From the cell containing the given text, extract its center point as (X, Y) coordinate. 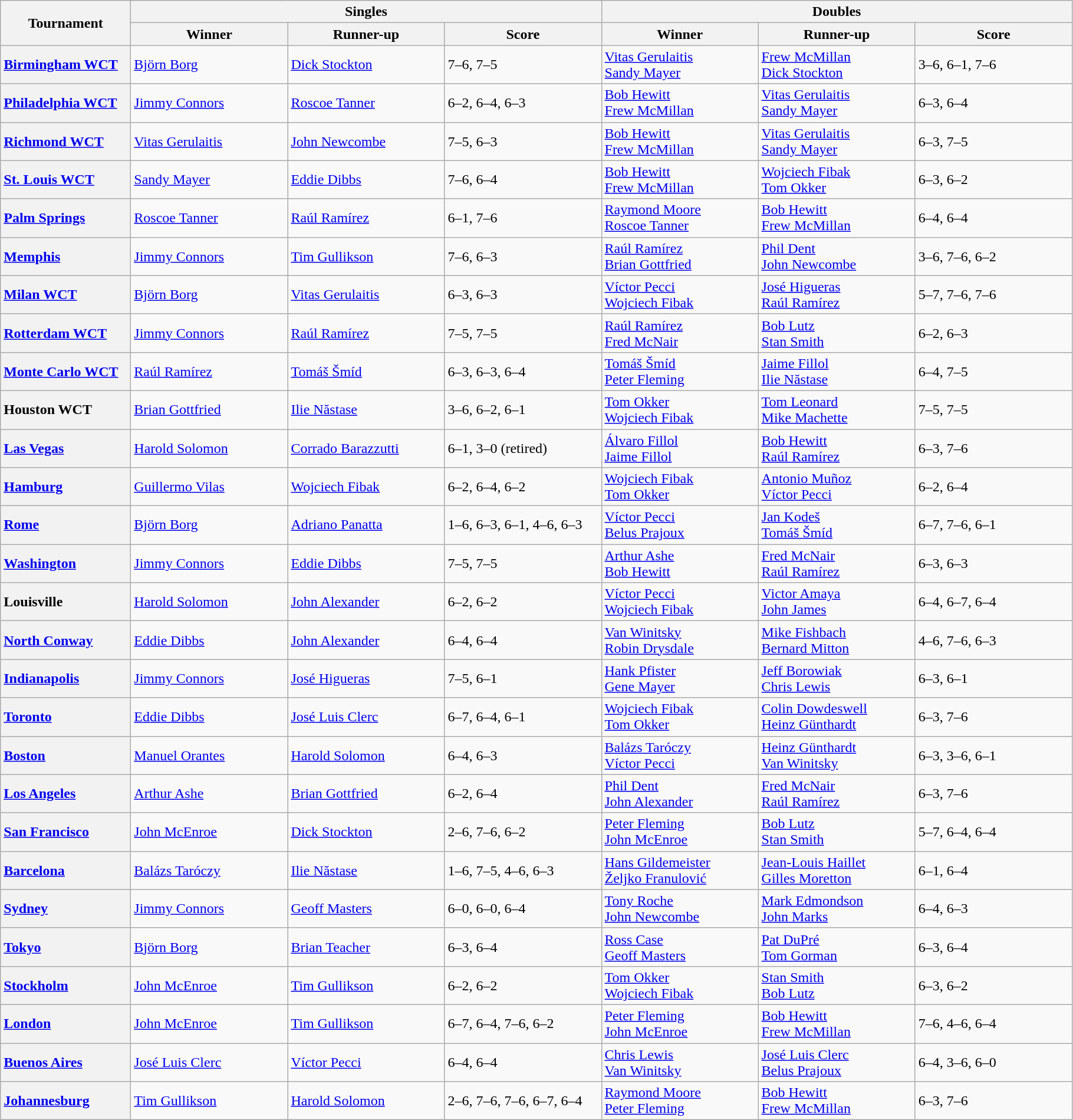
Jean-Louis Haillet Gilles Moretton (837, 871)
Indianapolis (66, 678)
7–6, 6–4 (523, 179)
Tokyo (66, 947)
6–4, 6–7, 6–4 (993, 602)
Hamburg (66, 487)
Boston (66, 755)
Van Winitsky Robin Drysdale (680, 641)
6–1, 6–4 (993, 871)
7–5, 6–1 (523, 678)
Arthur Ashe (209, 794)
Stockholm (66, 985)
San Francisco (66, 832)
St. Louis WCT (66, 179)
Birmingham WCT (66, 65)
6–3, 7–5 (993, 142)
Richmond WCT (66, 142)
Arthur Ashe Bob Hewitt (680, 564)
Sydney (66, 908)
6–2, 6–3 (993, 333)
Sandy Mayer (209, 179)
7–5, 6–3 (523, 142)
1–6, 7–5, 4–6, 6–3 (523, 871)
Singles (366, 12)
6–3, 6–1 (993, 678)
7–6, 6–3 (523, 256)
Washington (66, 564)
6–3, 3–6, 6–1 (993, 755)
Las Vegas (66, 448)
6–7, 6–4, 6–1 (523, 717)
Barcelona (66, 871)
Phil Dent John Alexander (680, 794)
Manuel Orantes (209, 755)
London (66, 1024)
Chris Lewis Van Winitsky (680, 1062)
Rome (66, 525)
3–6, 6–1, 7–6 (993, 65)
6–2, 6–4, 6–2 (523, 487)
Tomáš Šmíd (366, 372)
Adriano Panatta (366, 525)
6–4, 3–6, 6–0 (993, 1062)
Philadelphia WCT (66, 103)
6–7, 6–4, 7–6, 6–2 (523, 1024)
6–0, 6–0, 6–4 (523, 908)
John Newcombe (366, 142)
Jan Kodeš Tomáš Šmíd (837, 525)
6–7, 7–6, 6–1 (993, 525)
Raymond Moore Peter Fleming (680, 1101)
Antonio Muñoz Víctor Pecci (837, 487)
Balázs Taróczy (209, 871)
6–4, 7–5 (993, 372)
Memphis (66, 256)
Jaime Fillol Ilie Năstase (837, 372)
2–6, 7–6, 7–6, 6–7, 6–4 (523, 1101)
Colin Dowdeswell Heinz Günthardt (837, 717)
Doubles (837, 12)
Corrado Barazzutti (366, 448)
Raymond Moore Roscoe Tanner (680, 218)
6–3, 6–3, 6–4 (523, 372)
Heinz Günthardt Van Winitsky (837, 755)
North Conway (66, 641)
Rotterdam WCT (66, 333)
Frew McMillan Dick Stockton (837, 65)
Victor Amaya John James (837, 602)
Johannesburg (66, 1101)
Los Angeles (66, 794)
Álvaro Fillol Jaime Fillol (680, 448)
6–1, 7–6 (523, 218)
José Luis Clerc Belus Prajoux (837, 1062)
2–6, 7–6, 6–2 (523, 832)
José Higueras (366, 678)
Milan WCT (66, 295)
6–1, 3–0 (retired) (523, 448)
6–2, 6–4, 6–3 (523, 103)
5–7, 7–6, 7–6 (993, 295)
José Higueras Raúl Ramírez (837, 295)
3–6, 6–2, 6–1 (523, 409)
Tony Roche John Newcombe (680, 908)
5–7, 6–4, 6–4 (993, 832)
Tom Leonard Mike Machette (837, 409)
Phil Dent John Newcombe (837, 256)
Stan Smith Bob Lutz (837, 985)
Raúl Ramírez Fred McNair (680, 333)
Raúl Ramírez Brian Gottfried (680, 256)
Tournament (66, 23)
Bob Hewitt Raúl Ramírez (837, 448)
Wojciech Fibak (366, 487)
Víctor Pecci Belus Prajoux (680, 525)
Mike Fishbach Bernard Mitton (837, 641)
3–6, 7–6, 6–2 (993, 256)
Jeff Borowiak Chris Lewis (837, 678)
Víctor Pecci (366, 1062)
Mark Edmondson John Marks (837, 908)
Guillermo Vilas (209, 487)
7–6, 7–5 (523, 65)
Geoff Masters (366, 908)
Tomáš Šmíd Peter Fleming (680, 372)
Toronto (66, 717)
4–6, 7–6, 6–3 (993, 641)
Hank Pfister Gene Mayer (680, 678)
Hans Gildemeister Željko Franulović (680, 871)
Palm Springs (66, 218)
7–6, 4–6, 6–4 (993, 1024)
1–6, 6–3, 6–1, 4–6, 6–3 (523, 525)
Louisville (66, 602)
Pat DuPré Tom Gorman (837, 947)
Monte Carlo WCT (66, 372)
Houston WCT (66, 409)
Ross Case Geoff Masters (680, 947)
Buenos Aires (66, 1062)
Brian Teacher (366, 947)
Balázs Taróczy Víctor Pecci (680, 755)
